From the cell containing the given text, extract its center point as (x, y) coordinate. 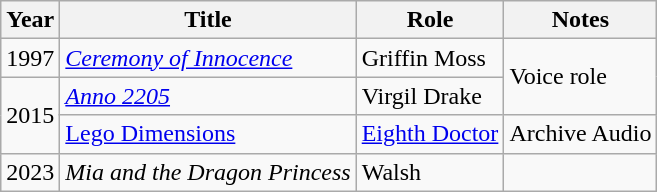
Walsh (430, 172)
Griffin Moss (430, 58)
Anno 2205 (208, 96)
Lego Dimensions (208, 134)
Mia and the Dragon Princess (208, 172)
Notes (580, 20)
Virgil Drake (430, 96)
1997 (30, 58)
Year (30, 20)
Ceremony of Innocence (208, 58)
2015 (30, 115)
Role (430, 20)
2023 (30, 172)
Archive Audio (580, 134)
Title (208, 20)
Eighth Doctor (430, 134)
Voice role (580, 77)
